Identify which cell holds the provided text, then report its (x, y) central coordinate. 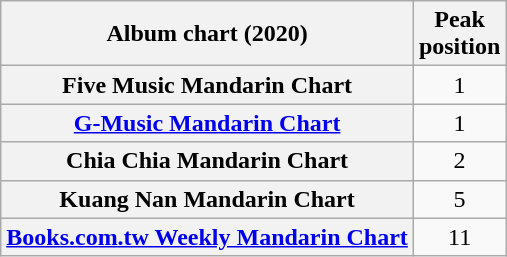
5 (459, 199)
11 (459, 237)
G-Music Mandarin Chart (208, 123)
Books.com.tw Weekly Mandarin Chart (208, 237)
Kuang Nan Mandarin Chart (208, 199)
2 (459, 161)
Chia Chia Mandarin Chart (208, 161)
Album chart (2020) (208, 34)
Five Music Mandarin Chart (208, 85)
Peakposition (459, 34)
